Determine the (x, y) coordinate at the center of the cell enclosing the given text.  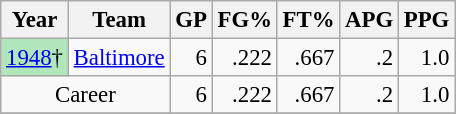
GP (191, 20)
APG (370, 20)
Year (35, 20)
FG% (244, 20)
Baltimore (119, 58)
1948† (35, 58)
FT% (308, 20)
Team (119, 20)
PPG (426, 20)
Career (86, 95)
